Output the [X, Y] coordinate of the center of the cell containing the given text.  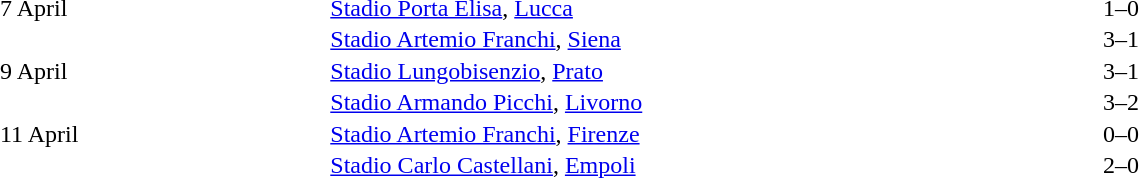
Stadio Artemio Franchi, Siena [526, 39]
Stadio Armando Picchi, Livorno [526, 103]
Stadio Artemio Franchi, Firenze [526, 134]
Stadio Lungobisenzio, Prato [526, 71]
